Find where the given text appears and provide that cell's center as (x, y) coordinate. 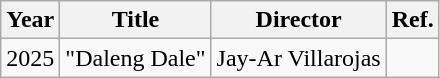
2025 (30, 58)
Year (30, 20)
Title (136, 20)
Jay-Ar Villarojas (298, 58)
"Daleng Dale" (136, 58)
Ref. (412, 20)
Director (298, 20)
